Pinpoint the cell where the given text exists, returning its [x, y] midpoint coordinate. 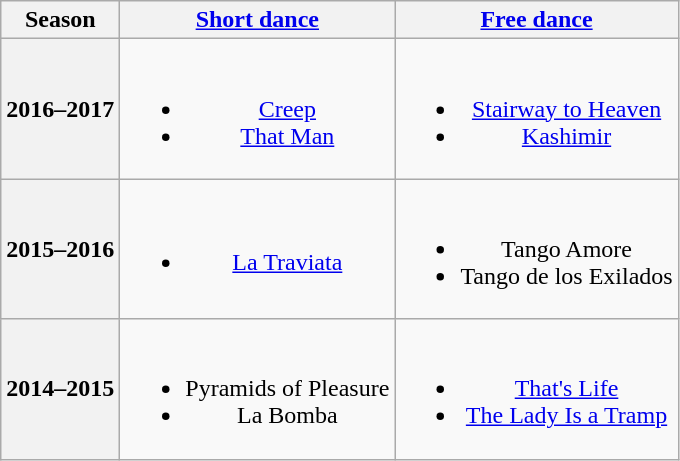
Creep That Man [258, 109]
2015–2016 [60, 249]
That's Life The Lady Is a Tramp [536, 389]
Short dance [258, 20]
Season [60, 20]
Free dance [536, 20]
La Traviata [258, 249]
Pyramids of Pleasure La Bomba [258, 389]
2014–2015 [60, 389]
2016–2017 [60, 109]
Tango Amore Tango de los Exilados [536, 249]
Stairway to Heaven Kashimir [536, 109]
